Return the (X, Y) coordinate for the center point of the cell that contains the specified text.  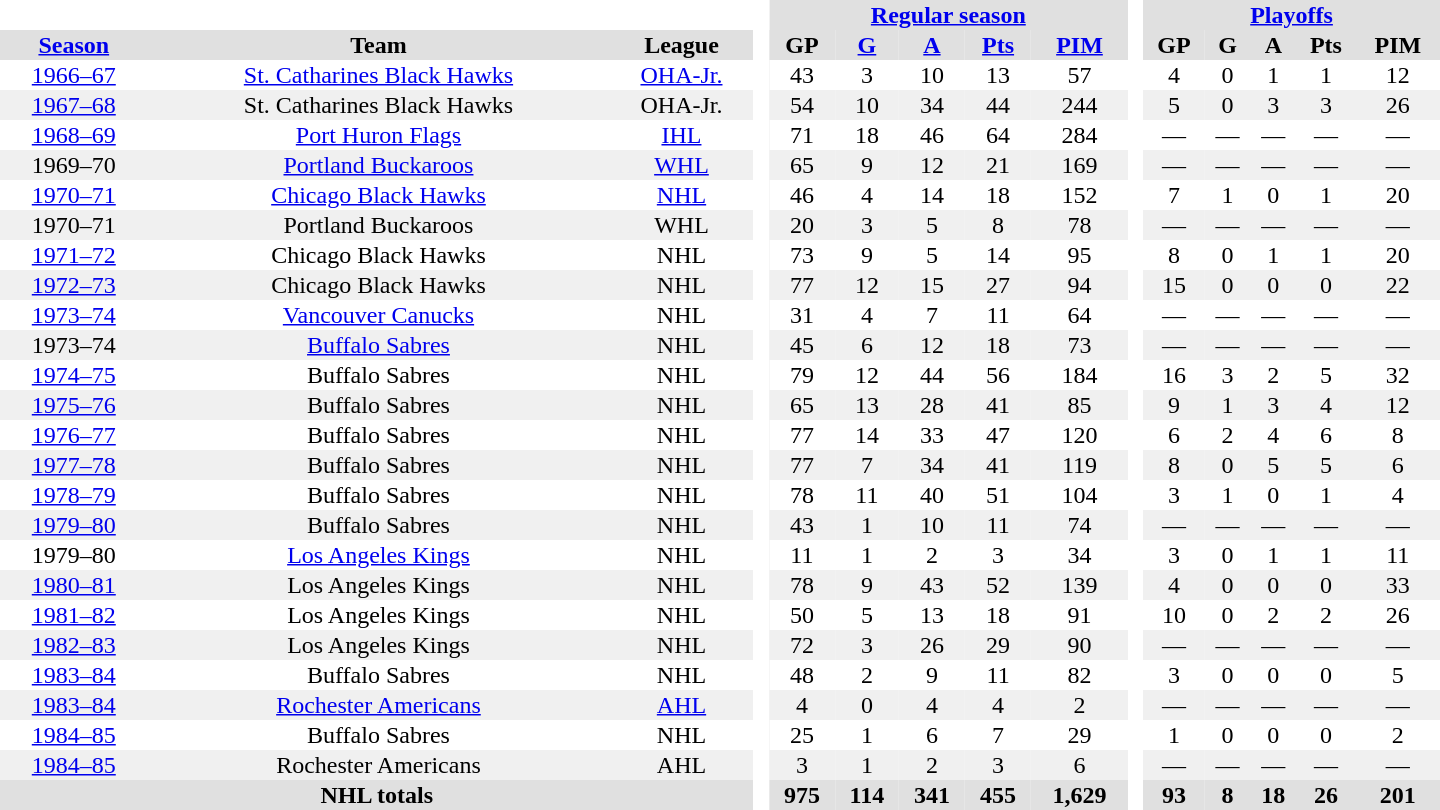
82 (1080, 675)
114 (867, 795)
Season (74, 45)
79 (802, 375)
1966–67 (74, 75)
120 (1080, 435)
72 (802, 645)
40 (932, 495)
104 (1080, 495)
341 (932, 795)
1967–68 (74, 105)
45 (802, 345)
1974–75 (74, 375)
28 (932, 405)
244 (1080, 105)
1980–81 (74, 585)
16 (1174, 375)
1972–73 (74, 285)
119 (1080, 465)
1975–76 (74, 405)
50 (802, 615)
56 (998, 375)
975 (802, 795)
League (681, 45)
91 (1080, 615)
85 (1080, 405)
1,629 (1080, 795)
Team (379, 45)
1969–70 (74, 165)
Port Huron Flags (379, 135)
1978–79 (74, 495)
95 (1080, 255)
74 (1080, 525)
Regular season (948, 15)
455 (998, 795)
54 (802, 105)
1968–69 (74, 135)
1976–77 (74, 435)
25 (802, 735)
1971–72 (74, 255)
52 (998, 585)
47 (998, 435)
51 (998, 495)
31 (802, 315)
94 (1080, 285)
71 (802, 135)
152 (1080, 195)
32 (1398, 375)
90 (1080, 645)
48 (802, 675)
184 (1080, 375)
NHL totals (377, 795)
169 (1080, 165)
Vancouver Canucks (379, 315)
93 (1174, 795)
139 (1080, 585)
Playoffs (1292, 15)
21 (998, 165)
IHL (681, 135)
1982–83 (74, 645)
27 (998, 285)
1977–78 (74, 465)
284 (1080, 135)
201 (1398, 795)
1981–82 (74, 615)
57 (1080, 75)
22 (1398, 285)
